Output the (x, y) coordinate of the center of the cell containing the given text.  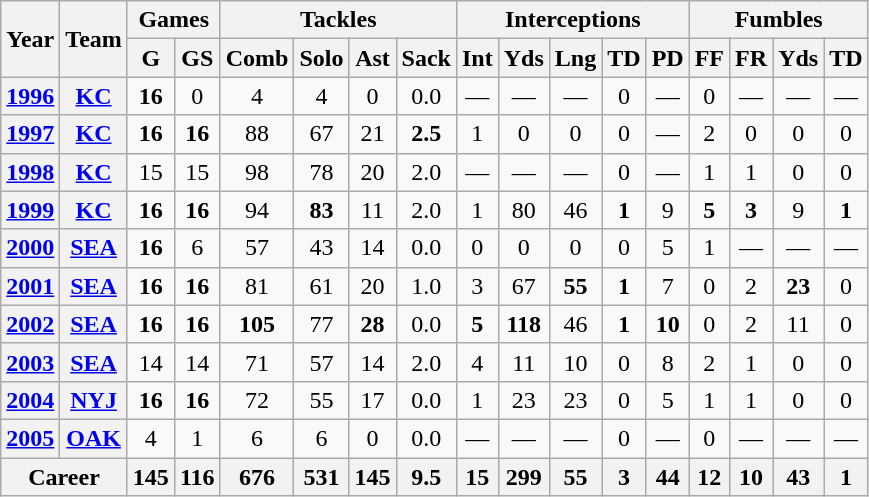
77 (322, 324)
Fumbles (778, 20)
2.5 (426, 134)
FF (709, 58)
2002 (30, 324)
Team (94, 39)
2005 (30, 438)
1996 (30, 96)
299 (524, 477)
Career (64, 477)
44 (668, 477)
105 (257, 324)
Comb (257, 58)
676 (257, 477)
Sack (426, 58)
FR (752, 58)
GS (197, 58)
2003 (30, 362)
Interceptions (572, 20)
72 (257, 400)
12 (709, 477)
Lng (575, 58)
Int (477, 58)
1.0 (426, 286)
28 (372, 324)
1999 (30, 210)
1997 (30, 134)
71 (257, 362)
21 (372, 134)
7 (668, 286)
531 (322, 477)
Year (30, 39)
OAK (94, 438)
2001 (30, 286)
17 (372, 400)
61 (322, 286)
9.5 (426, 477)
81 (257, 286)
G (150, 58)
83 (322, 210)
Tackles (338, 20)
1998 (30, 172)
80 (524, 210)
98 (257, 172)
2004 (30, 400)
Ast (372, 58)
PD (668, 58)
NYJ (94, 400)
88 (257, 134)
Solo (322, 58)
94 (257, 210)
118 (524, 324)
Games (174, 20)
8 (668, 362)
78 (322, 172)
2000 (30, 248)
116 (197, 477)
